Provide the [x, y] coordinate of the cell's center where the given text is located.  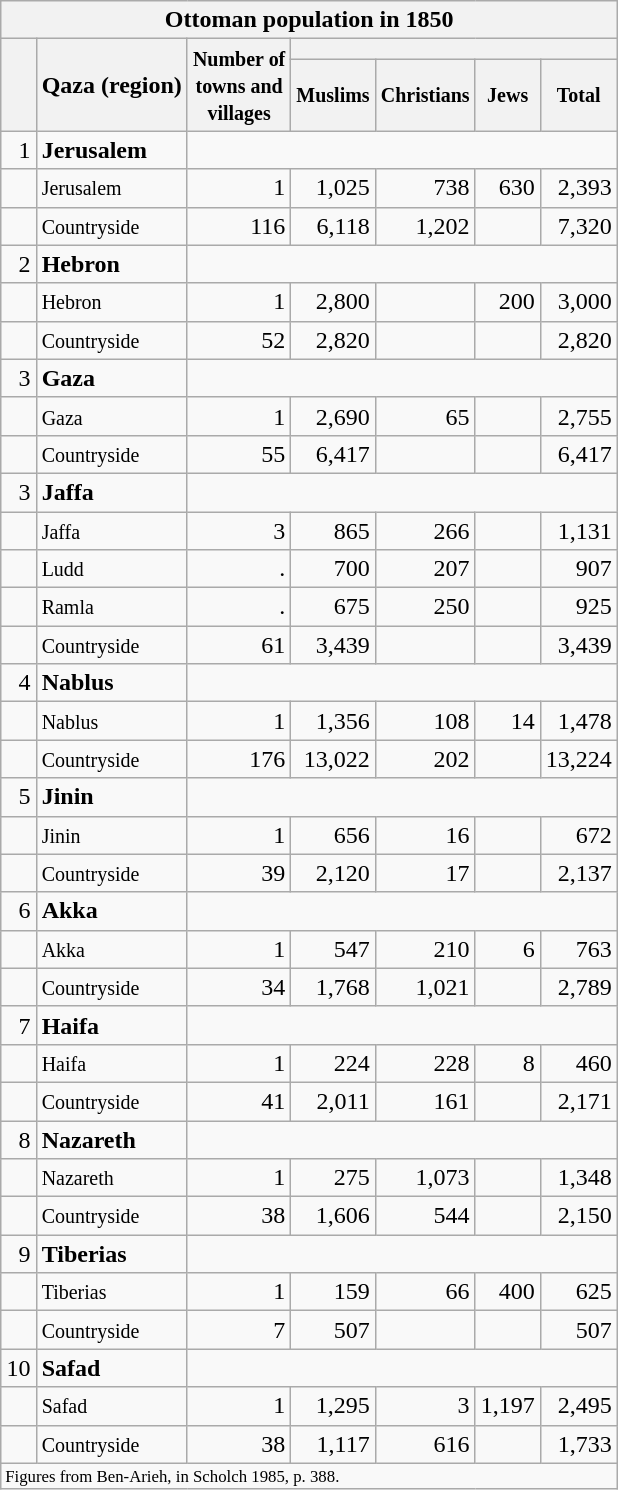
65 [425, 416]
Christians [425, 96]
17 [425, 873]
108 [425, 721]
763 [578, 949]
116 [238, 226]
400 [508, 1292]
2,789 [578, 987]
675 [333, 607]
210 [425, 949]
2,120 [333, 873]
2,393 [578, 188]
Qaza (region) [112, 85]
656 [333, 835]
66 [425, 1292]
630 [508, 188]
Jews [508, 96]
3,000 [578, 302]
2,137 [578, 873]
176 [238, 759]
1,131 [578, 531]
1,733 [578, 1444]
547 [333, 949]
52 [238, 340]
925 [578, 607]
200 [508, 302]
Ramla [112, 607]
1,021 [425, 987]
Figures from Ben-Arieh, in Scholch 1985, p. 388. [309, 1476]
2,011 [333, 1101]
61 [238, 645]
Ottoman population in 1850 [309, 20]
2,150 [578, 1216]
6,118 [333, 226]
13,022 [333, 759]
1,348 [578, 1178]
34 [238, 987]
14 [508, 721]
2 [18, 264]
700 [333, 569]
1,478 [578, 721]
625 [578, 1292]
224 [333, 1063]
41 [238, 1101]
10 [18, 1368]
266 [425, 531]
202 [425, 759]
5 [18, 797]
250 [425, 607]
16 [425, 835]
4 [18, 683]
616 [425, 1444]
7,320 [578, 226]
9 [18, 1254]
738 [425, 188]
161 [425, 1101]
2,495 [578, 1406]
228 [425, 1063]
Number of towns and villages [238, 85]
1,117 [333, 1444]
1,356 [333, 721]
Muslims [333, 96]
460 [578, 1063]
1,025 [333, 188]
907 [578, 569]
1,202 [425, 226]
2,171 [578, 1101]
55 [238, 454]
2,755 [578, 416]
275 [333, 1178]
1,295 [333, 1406]
1,073 [425, 1178]
2,690 [333, 416]
1,606 [333, 1216]
1,197 [508, 1406]
159 [333, 1292]
544 [425, 1216]
672 [578, 835]
865 [333, 531]
1,768 [333, 987]
207 [425, 569]
13,224 [578, 759]
Total [578, 96]
39 [238, 873]
Ludd [112, 569]
2,800 [333, 302]
